Capture the cell that displays the provided text and extract its [x, y] central coordinate. 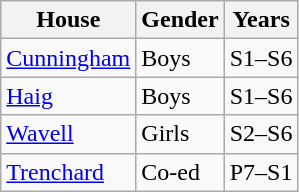
Wavell [68, 134]
Cunningham [68, 58]
S2–S6 [261, 134]
Haig [68, 96]
Trenchard [68, 172]
Girls [180, 134]
Years [261, 20]
Gender [180, 20]
P7–S1 [261, 172]
Co-ed [180, 172]
House [68, 20]
